Return (x, y) of the center of cell containing provided text 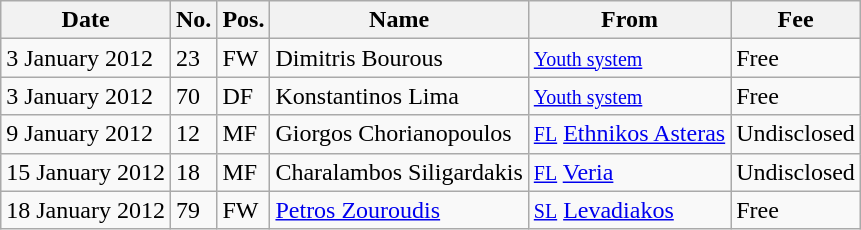
FL Ethnikos Asteras (629, 134)
Dimitris Bourous (399, 58)
79 (193, 210)
Petros Zouroudis (399, 210)
SL Levadiakos (629, 210)
DF (244, 96)
Fee (796, 20)
Name (399, 20)
18 January 2012 (86, 210)
From (629, 20)
No. (193, 20)
9 January 2012 (86, 134)
Pos. (244, 20)
18 (193, 172)
Date (86, 20)
Giorgos Chorianopoulos (399, 134)
Konstantinos Lima (399, 96)
70 (193, 96)
12 (193, 134)
23 (193, 58)
FL Veria (629, 172)
15 January 2012 (86, 172)
Charalambos Siligardakis (399, 172)
